Detect which cell encompasses the target text, then output its [x, y] center coordinate. 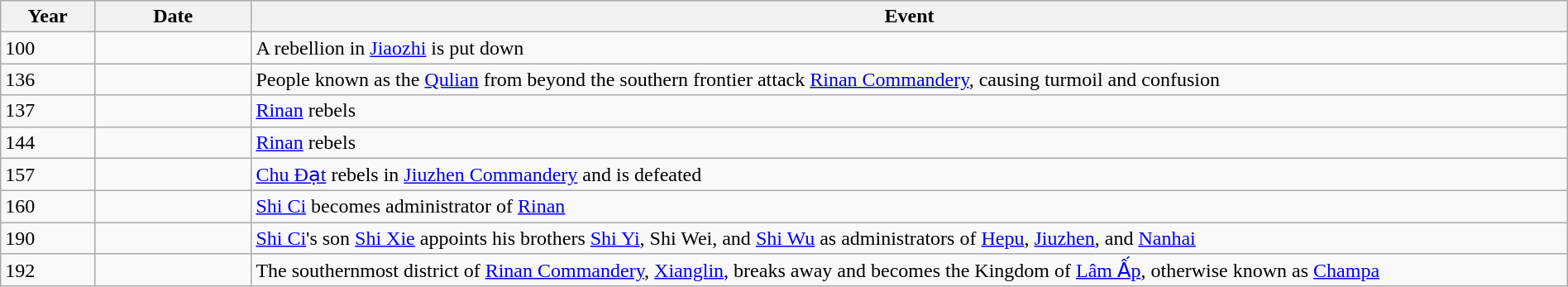
Date [172, 17]
People known as the Qulian from beyond the southern frontier attack Rinan Commandery, causing turmoil and confusion [910, 79]
100 [48, 48]
160 [48, 207]
Chu Đạt rebels in Jiuzhen Commandery and is defeated [910, 175]
A rebellion in Jiaozhi is put down [910, 48]
190 [48, 238]
137 [48, 111]
Year [48, 17]
192 [48, 270]
Shi Ci's son Shi Xie appoints his brothers Shi Yi, Shi Wei, and Shi Wu as administrators of Hepu, Jiuzhen, and Nanhai [910, 238]
144 [48, 142]
Event [910, 17]
The southernmost district of Rinan Commandery, Xianglin, breaks away and becomes the Kingdom of Lâm Ấp, otherwise known as Champa [910, 270]
157 [48, 175]
Shi Ci becomes administrator of Rinan [910, 207]
136 [48, 79]
